For the text-containing cell, return its midpoint in (x, y) coordinate format. 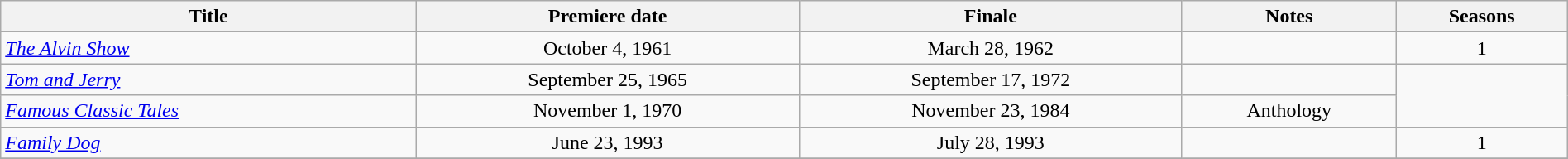
Notes (1288, 17)
November 23, 1984 (991, 111)
July 28, 1993 (991, 142)
The Alvin Show (208, 48)
Title (208, 17)
September 17, 1972 (991, 79)
Famous Classic Tales (208, 111)
Tom and Jerry (208, 79)
Anthology (1288, 111)
Premiere date (607, 17)
March 28, 1962 (991, 48)
September 25, 1965 (607, 79)
Seasons (1482, 17)
November 1, 1970 (607, 111)
Family Dog (208, 142)
June 23, 1993 (607, 142)
Finale (991, 17)
October 4, 1961 (607, 48)
